Find where the given text appears and provide that cell's center as [X, Y] coordinate. 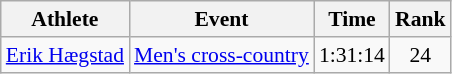
Erik Hægstad [65, 55]
Time [352, 19]
24 [420, 55]
1:31:14 [352, 55]
Rank [420, 19]
Men's cross-country [222, 55]
Event [222, 19]
Athlete [65, 19]
